Return [x, y] of the center of cell containing provided text 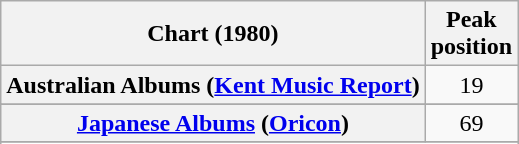
Peakposition [471, 34]
Chart (1980) [213, 34]
Japanese Albums (Oricon) [213, 123]
Australian Albums (Kent Music Report) [213, 85]
19 [471, 85]
69 [471, 123]
